Return the (X, Y) coordinate for the center point of the cell that contains the specified text.  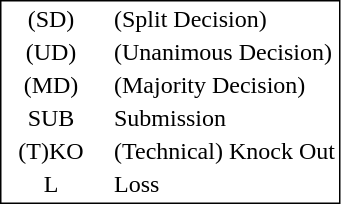
(UD) (50, 53)
(Majority Decision) (224, 85)
Submission (224, 119)
L (50, 185)
(SD) (50, 19)
SUB (50, 119)
(Unanimous Decision) (224, 53)
(Technical) Knock Out (224, 151)
(MD) (50, 85)
Loss (224, 185)
(Split Decision) (224, 19)
(T)KO (50, 151)
